Pinpoint the cell where the given text exists, returning its (x, y) midpoint coordinate. 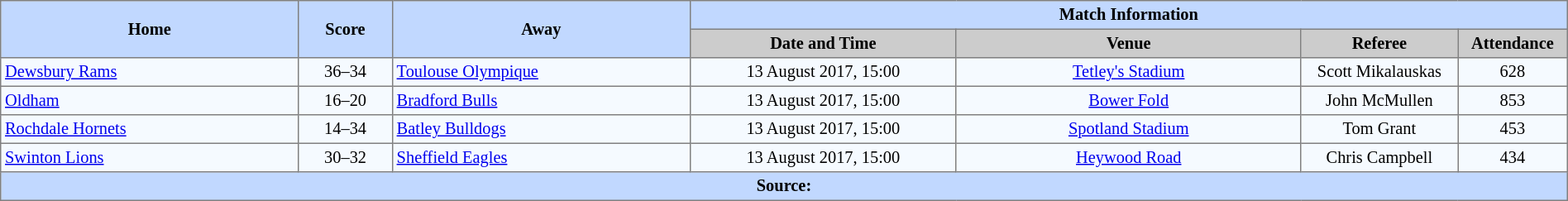
853 (1513, 100)
Heywood Road (1128, 157)
Spotland Stadium (1128, 129)
36–34 (346, 72)
Toulouse Olympique (541, 72)
Rochdale Hornets (150, 129)
434 (1513, 157)
628 (1513, 72)
Source: (784, 186)
Tetley's Stadium (1128, 72)
Attendance (1513, 43)
Bower Fold (1128, 100)
Scott Mikalauskas (1379, 72)
Sheffield Eagles (541, 157)
14–34 (346, 129)
Bradford Bulls (541, 100)
Oldham (150, 100)
Match Information (1128, 15)
30–32 (346, 157)
Referee (1379, 43)
Dewsbury Rams (150, 72)
Home (150, 30)
John McMullen (1379, 100)
Score (346, 30)
Swinton Lions (150, 157)
Tom Grant (1379, 129)
16–20 (346, 100)
Date and Time (823, 43)
Batley Bulldogs (541, 129)
Chris Campbell (1379, 157)
Away (541, 30)
Venue (1128, 43)
453 (1513, 129)
